Identify which cell holds the provided text, then report its (x, y) central coordinate. 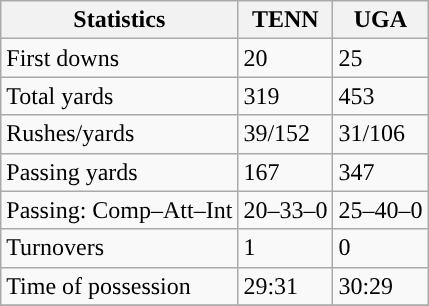
Passing: Comp–Att–Int (120, 210)
1 (286, 248)
319 (286, 96)
167 (286, 172)
30:29 (380, 286)
TENN (286, 20)
Statistics (120, 20)
453 (380, 96)
31/106 (380, 134)
347 (380, 172)
25–40–0 (380, 210)
39/152 (286, 134)
25 (380, 58)
First downs (120, 58)
UGA (380, 20)
20–33–0 (286, 210)
Turnovers (120, 248)
Rushes/yards (120, 134)
29:31 (286, 286)
0 (380, 248)
20 (286, 58)
Total yards (120, 96)
Time of possession (120, 286)
Passing yards (120, 172)
